Identify which cell holds the provided text, then report its (x, y) central coordinate. 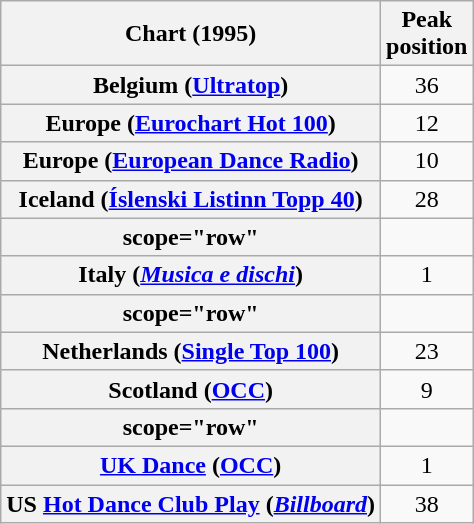
36 (427, 85)
Italy (Musica e dischi) (191, 275)
28 (427, 199)
Scotland (OCC) (191, 389)
12 (427, 123)
23 (427, 351)
Iceland (Íslenski Listinn Topp 40) (191, 199)
Chart (1995) (191, 34)
Belgium (Ultratop) (191, 85)
38 (427, 503)
Europe (European Dance Radio) (191, 161)
Peakposition (427, 34)
US Hot Dance Club Play (Billboard) (191, 503)
Europe (Eurochart Hot 100) (191, 123)
UK Dance (OCC) (191, 465)
9 (427, 389)
Netherlands (Single Top 100) (191, 351)
10 (427, 161)
